Extract the [x, y] coordinate from the center of the cell holding the provided text.  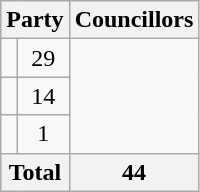
1 [43, 134]
Councillors [134, 20]
Party [35, 20]
14 [43, 96]
29 [43, 58]
Total [35, 172]
44 [134, 172]
